Detect which cell encompasses the target text, then output its [x, y] center coordinate. 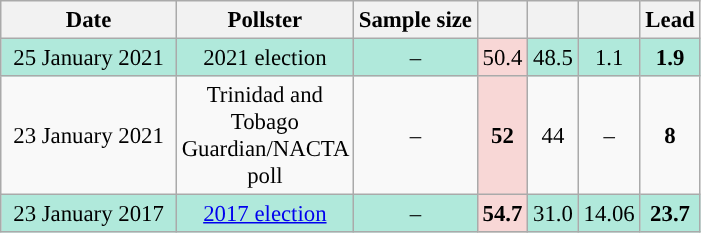
23.7 [670, 214]
Date [89, 20]
14.06 [609, 214]
52 [502, 136]
23 January 2017 [89, 214]
Lead [670, 20]
48.5 [553, 58]
Sample size [415, 20]
1.1 [609, 58]
23 January 2021 [89, 136]
2021 election [264, 58]
8 [670, 136]
31.0 [553, 214]
Trinidad and Tobago Guardian/NACTA poll [264, 136]
54.7 [502, 214]
44 [553, 136]
1.9 [670, 58]
Pollster [264, 20]
25 January 2021 [89, 58]
2017 election [264, 214]
50.4 [502, 58]
